Provide the [X, Y] coordinate of the cell's center where the given text is located.  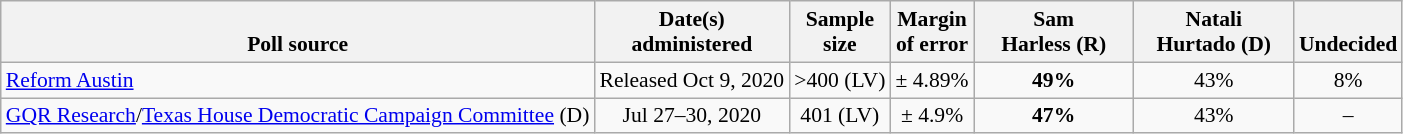
Reform Austin [298, 80]
Date(s)administered [692, 32]
49% [1054, 80]
± 4.9% [932, 116]
Marginof error [932, 32]
NataliHurtado (D) [1214, 32]
Samplesize [840, 32]
± 4.89% [932, 80]
401 (LV) [840, 116]
47% [1054, 116]
Poll source [298, 32]
8% [1348, 80]
– [1348, 116]
Released Oct 9, 2020 [692, 80]
SamHarless (R) [1054, 32]
GQR Research/Texas House Democratic Campaign Committee (D) [298, 116]
>400 (LV) [840, 80]
Undecided [1348, 32]
Jul 27–30, 2020 [692, 116]
